From the cell containing the given text, extract its center point as [x, y] coordinate. 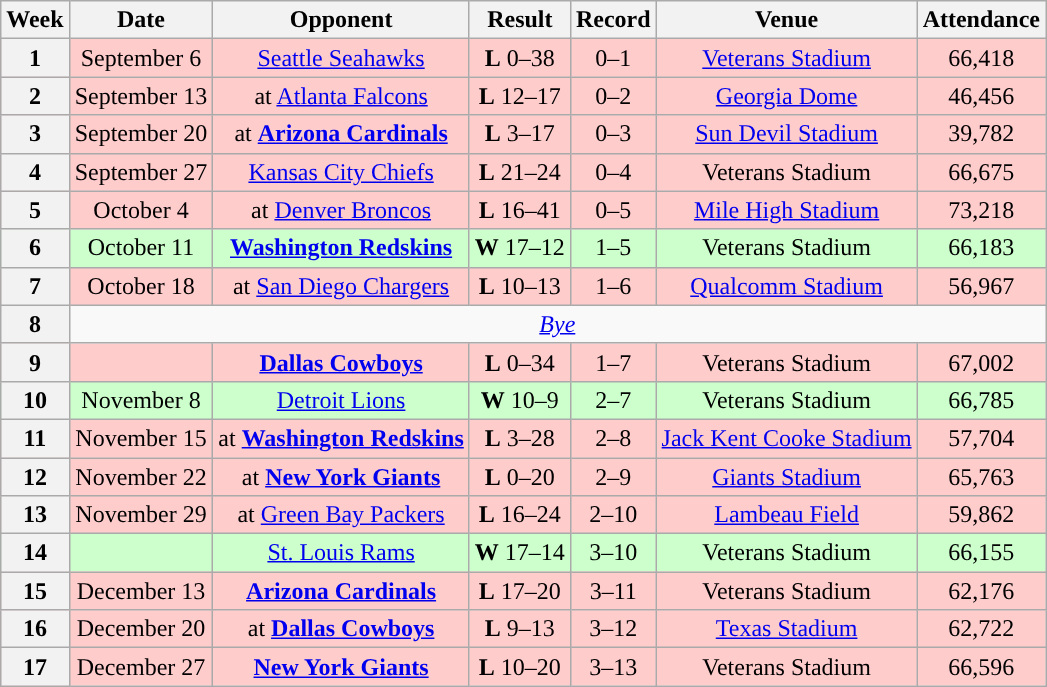
62,722 [981, 629]
0–5 [613, 210]
0–1 [613, 58]
65,763 [981, 477]
November 8 [141, 400]
L 3–17 [520, 134]
Texas Stadium [786, 629]
Record [613, 20]
Washington Redskins [341, 248]
New York Giants [341, 667]
46,456 [981, 96]
Giants Stadium [786, 477]
66,418 [981, 58]
16 [35, 629]
0–4 [613, 172]
L 0–38 [520, 58]
56,967 [981, 286]
17 [35, 667]
Mile High Stadium [786, 210]
L 10–20 [520, 667]
2 [35, 96]
L 16–24 [520, 515]
W 10–9 [520, 400]
0–2 [613, 96]
Seattle Seahawks [341, 58]
3–13 [613, 667]
3–10 [613, 553]
St. Louis Rams [341, 553]
September 20 [141, 134]
2–8 [613, 438]
2–10 [613, 515]
2–7 [613, 400]
1–5 [613, 248]
0–3 [613, 134]
L 16–41 [520, 210]
November 29 [141, 515]
4 [35, 172]
2–9 [613, 477]
11 [35, 438]
at Arizona Cardinals [341, 134]
October 18 [141, 286]
Bye [557, 324]
7 [35, 286]
Detroit Lions [341, 400]
Sun Devil Stadium [786, 134]
October 11 [141, 248]
L 21–24 [520, 172]
September 13 [141, 96]
Arizona Cardinals [341, 591]
December 13 [141, 591]
at Green Bay Packers [341, 515]
14 [35, 553]
at San Diego Chargers [341, 286]
W 17–12 [520, 248]
1–6 [613, 286]
L 0–34 [520, 362]
L 3–28 [520, 438]
December 27 [141, 667]
1 [35, 58]
Venue [786, 20]
Kansas City Chiefs [341, 172]
1–7 [613, 362]
L 9–13 [520, 629]
59,862 [981, 515]
66,785 [981, 400]
13 [35, 515]
Jack Kent Cooke Stadium [786, 438]
December 20 [141, 629]
at Atlanta Falcons [341, 96]
15 [35, 591]
66,675 [981, 172]
6 [35, 248]
Week [35, 20]
Lambeau Field [786, 515]
at New York Giants [341, 477]
November 22 [141, 477]
Date [141, 20]
Result [520, 20]
62,176 [981, 591]
67,002 [981, 362]
L 17–20 [520, 591]
Opponent [341, 20]
73,218 [981, 210]
W 17–14 [520, 553]
10 [35, 400]
5 [35, 210]
3–11 [613, 591]
3 [35, 134]
at Denver Broncos [341, 210]
November 15 [141, 438]
66,596 [981, 667]
Dallas Cowboys [341, 362]
Georgia Dome [786, 96]
Qualcomm Stadium [786, 286]
October 4 [141, 210]
September 27 [141, 172]
at Washington Redskins [341, 438]
at Dallas Cowboys [341, 629]
L 10–13 [520, 286]
Attendance [981, 20]
8 [35, 324]
57,704 [981, 438]
L 0–20 [520, 477]
L 12–17 [520, 96]
3–12 [613, 629]
66,183 [981, 248]
September 6 [141, 58]
12 [35, 477]
66,155 [981, 553]
9 [35, 362]
39,782 [981, 134]
